Locate the cell with the specified text and output its (X, Y) center coordinate. 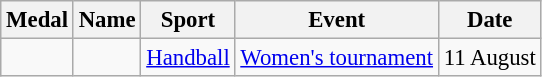
11 August (490, 58)
Women's tournament (336, 58)
Event (336, 20)
Date (490, 20)
Sport (188, 20)
Medal (38, 20)
Handball (188, 58)
Name (107, 20)
